Output the [x, y] coordinate of the center of the cell containing the given text.  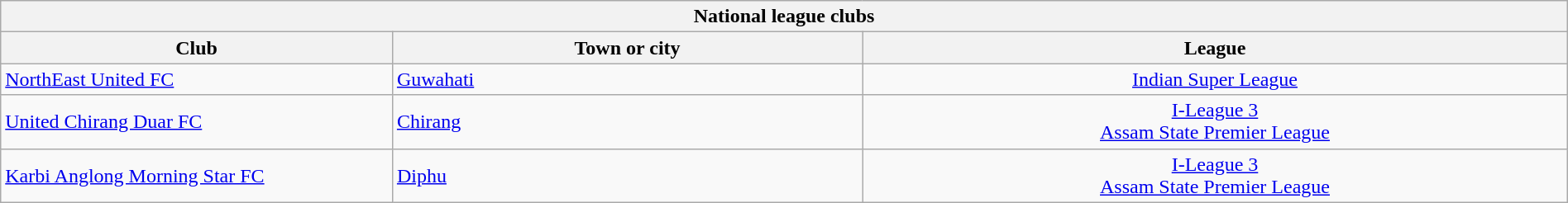
Chirang [627, 122]
National league clubs [784, 17]
Club [197, 48]
United Chirang Duar FC [197, 122]
Guwahati [627, 79]
League [1216, 48]
Indian Super League [1216, 79]
NorthEast United FC [197, 79]
Town or city [627, 48]
Karbi Anglong Morning Star FC [197, 175]
Diphu [627, 175]
